Locate the cell with the specified text and output its [X, Y] center coordinate. 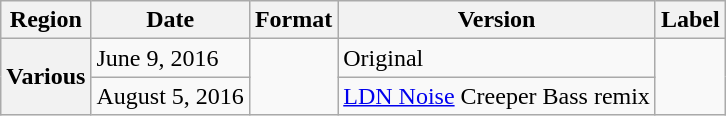
Region [46, 20]
Version [497, 20]
Label [690, 20]
August 5, 2016 [170, 96]
Date [170, 20]
June 9, 2016 [170, 58]
Original [497, 58]
Format [293, 20]
LDN Noise Creeper Bass remix [497, 96]
Various [46, 77]
